Determine the (X, Y) coordinate at the center of the cell enclosing the given text.  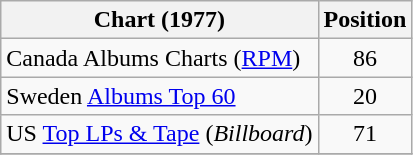
Canada Albums Charts (RPM) (160, 58)
Sweden Albums Top 60 (160, 96)
86 (365, 58)
US Top LPs & Tape (Billboard) (160, 134)
71 (365, 134)
Chart (1977) (160, 20)
Position (365, 20)
20 (365, 96)
